Search for the cell housing the specified text and yield its (x, y) center coordinate. 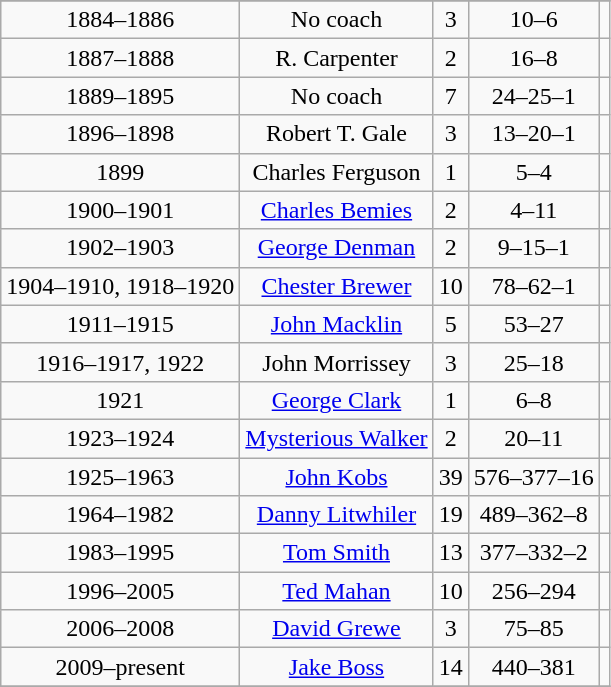
5–4 (534, 172)
256–294 (534, 591)
Mysterious Walker (336, 438)
John Morrissey (336, 362)
1983–1995 (120, 553)
1921 (120, 400)
1900–1901 (120, 210)
George Denman (336, 248)
Charles Ferguson (336, 172)
16–8 (534, 58)
1964–1982 (120, 515)
2009–present (120, 667)
377–332–2 (534, 553)
19 (450, 515)
2006–2008 (120, 629)
39 (450, 477)
1925–1963 (120, 477)
R. Carpenter (336, 58)
Charles Bemies (336, 210)
6–8 (534, 400)
1884–1886 (120, 20)
David Grewe (336, 629)
576–377–16 (534, 477)
7 (450, 96)
5 (450, 324)
1923–1924 (120, 438)
10–6 (534, 20)
1904–1910, 1918–1920 (120, 286)
24–25–1 (534, 96)
13–20–1 (534, 134)
Danny Litwhiler (336, 515)
Jake Boss (336, 667)
1889–1895 (120, 96)
1896–1898 (120, 134)
489–362–8 (534, 515)
13 (450, 553)
78–62–1 (534, 286)
1996–2005 (120, 591)
14 (450, 667)
25–18 (534, 362)
1902–1903 (120, 248)
Tom Smith (336, 553)
Chester Brewer (336, 286)
53–27 (534, 324)
4–11 (534, 210)
1887–1888 (120, 58)
John Macklin (336, 324)
John Kobs (336, 477)
20–11 (534, 438)
1916–1917, 1922 (120, 362)
75–85 (534, 629)
George Clark (336, 400)
9–15–1 (534, 248)
Ted Mahan (336, 591)
1911–1915 (120, 324)
Robert T. Gale (336, 134)
1899 (120, 172)
440–381 (534, 667)
